Provide the [x, y] coordinate of the cell's center where the given text is located.  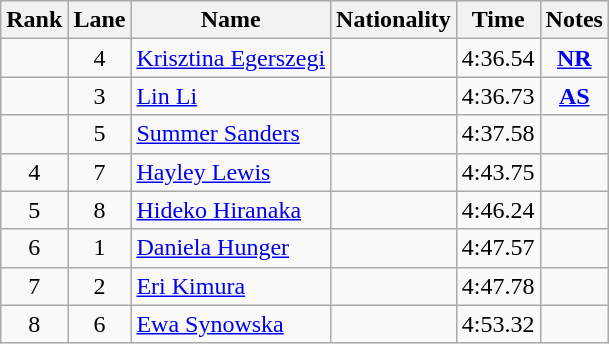
Nationality [394, 20]
Rank [34, 20]
4:47.57 [498, 248]
4:47.78 [498, 286]
Summer Sanders [231, 134]
Hayley Lewis [231, 172]
AS [574, 96]
4:37.58 [498, 134]
4:36.73 [498, 96]
Eri Kimura [231, 286]
Lane [100, 20]
Lin Li [231, 96]
2 [100, 286]
4:46.24 [498, 210]
Krisztina Egerszegi [231, 58]
Ewa Synowska [231, 324]
Notes [574, 20]
4:53.32 [498, 324]
Hideko Hiranaka [231, 210]
4:36.54 [498, 58]
4:43.75 [498, 172]
3 [100, 96]
NR [574, 58]
1 [100, 248]
Time [498, 20]
Daniela Hunger [231, 248]
Name [231, 20]
